Output the (X, Y) coordinate of the center of the cell containing the given text.  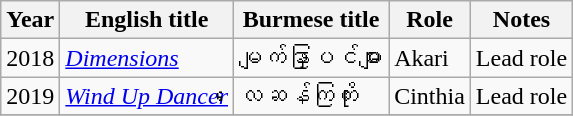
Burmese title (312, 20)
2018 (30, 58)
English title (147, 20)
မျက်နှာပြင်များ (312, 58)
Dimensions (147, 58)
Wind Up Dancer (147, 96)
လေဆန်ကကြိုး (312, 96)
Notes (521, 20)
2019 (30, 96)
Role (430, 20)
Year (30, 20)
Akari (430, 58)
Cinthia (430, 96)
